Extract the (X, Y) coordinate from the center of the cell holding the provided text.  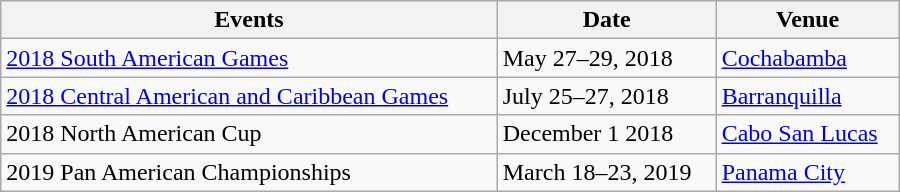
Barranquilla (808, 96)
Date (606, 20)
2018 North American Cup (249, 134)
July 25–27, 2018 (606, 96)
Events (249, 20)
2018 South American Games (249, 58)
May 27–29, 2018 (606, 58)
2018 Central American and Caribbean Games (249, 96)
Cochabamba (808, 58)
Cabo San Lucas (808, 134)
Panama City (808, 172)
March 18–23, 2019 (606, 172)
December 1 2018 (606, 134)
Venue (808, 20)
2019 Pan American Championships (249, 172)
